Identify which cell holds the provided text, then report its [x, y] central coordinate. 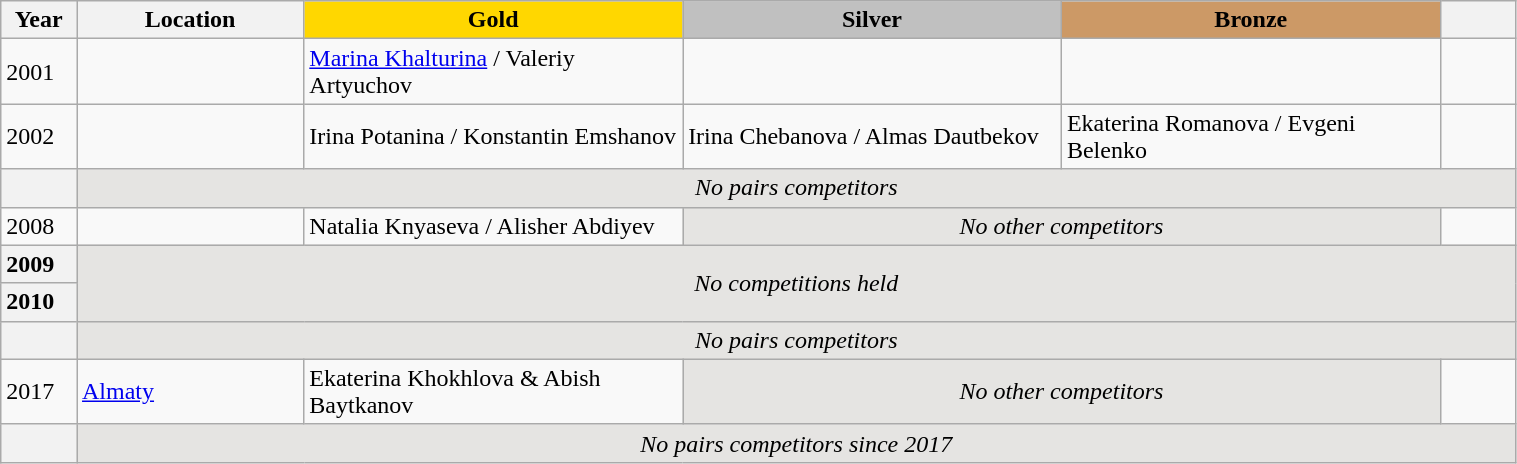
Ekaterina Khokhlova & Abish Baytkanov [494, 392]
Bronze [1250, 20]
Silver [872, 20]
2009 [39, 264]
2017 [39, 392]
Marina Khalturina / Valeriy Artyuchov [494, 72]
2002 [39, 136]
Natalia Knyaseva / Alisher Abdiyev [494, 226]
Gold [494, 20]
No pairs competitors since 2017 [796, 443]
2001 [39, 72]
2010 [39, 302]
Year [39, 20]
Irina Chebanova / Almas Dautbekov [872, 136]
Almaty [190, 392]
2008 [39, 226]
Ekaterina Romanova / Evgeni Belenko [1250, 136]
No competitions held [796, 283]
Irina Potanina / Konstantin Emshanov [494, 136]
Location [190, 20]
